Find where the given text appears and provide that cell's center as [x, y] coordinate. 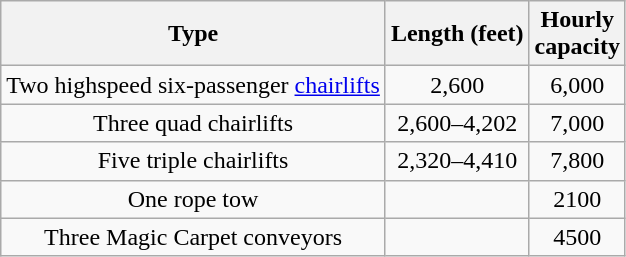
7,800 [577, 161]
Three Magic Carpet conveyors [194, 237]
Type [194, 34]
2,600–4,202 [457, 123]
2,320–4,410 [457, 161]
Three quad chairlifts [194, 123]
One rope tow [194, 199]
Hourlycapacity [577, 34]
4500 [577, 237]
6,000 [577, 85]
Five triple chairlifts [194, 161]
2,600 [457, 85]
7,000 [577, 123]
2100 [577, 199]
Length (feet) [457, 34]
Two highspeed six-passenger chairlifts [194, 85]
